Determine the (x, y) coordinate at the center of the cell enclosing the given text.  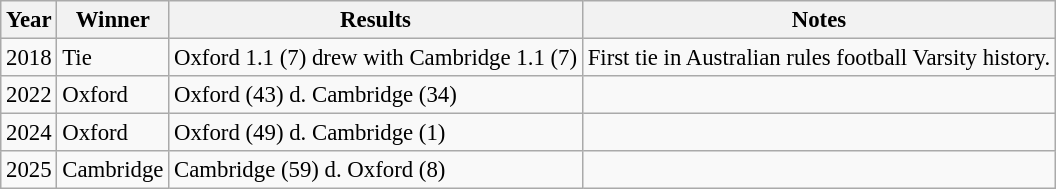
Notes (818, 20)
First tie in Australian rules football Varsity history. (818, 58)
Winner (113, 20)
2025 (29, 170)
2024 (29, 133)
Oxford (43) d. Cambridge (34) (376, 95)
Oxford (49) d. Cambridge (1) (376, 133)
2018 (29, 58)
Cambridge (59) d. Oxford (8) (376, 170)
Results (376, 20)
2022 (29, 95)
Cambridge (113, 170)
Tie (113, 58)
Oxford 1.1 (7) drew with Cambridge 1.1 (7) (376, 58)
Year (29, 20)
